Find where the given text appears and provide that cell's center as (X, Y) coordinate. 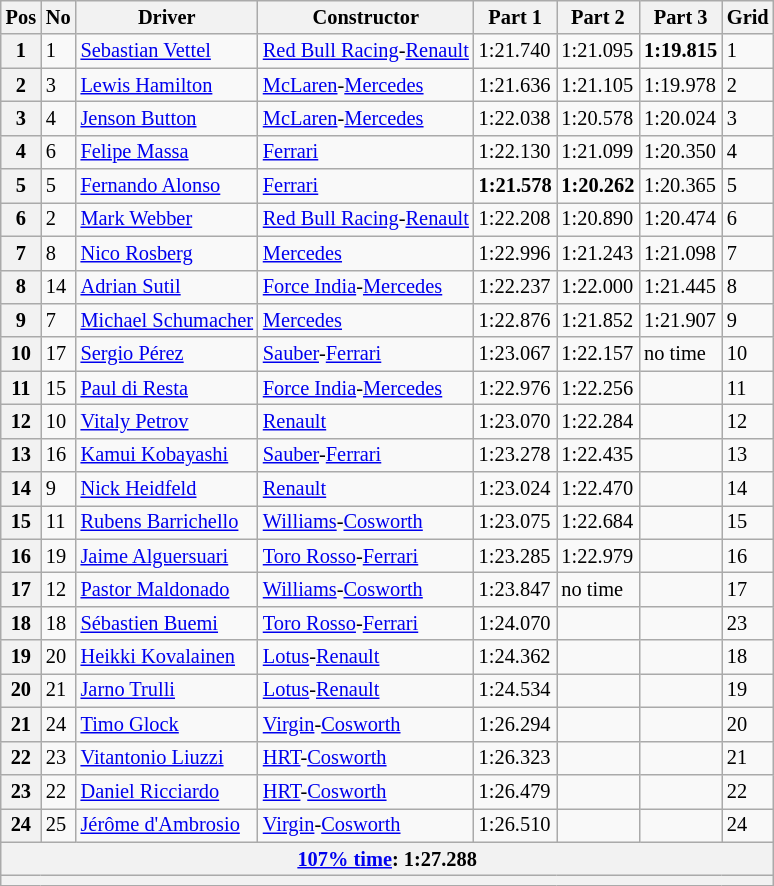
1:22.130 (516, 152)
No (58, 17)
Driver (167, 17)
1:21.095 (598, 51)
1:21.099 (598, 152)
1:22.000 (598, 287)
1:23.067 (516, 354)
1:23.070 (516, 421)
Daniel Ricciardo (167, 791)
1:19.815 (680, 51)
Paul di Resta (167, 388)
1:20.262 (598, 186)
1:20.350 (680, 152)
Jérôme d'Ambrosio (167, 825)
Jaime Alguersuari (167, 556)
Jenson Button (167, 118)
Adrian Sutil (167, 287)
1:20.578 (598, 118)
1:22.976 (516, 388)
Vitaly Petrov (167, 421)
Kamui Kobayashi (167, 455)
1:22.996 (516, 253)
1:26.510 (516, 825)
1:23.024 (516, 489)
Pos (21, 17)
1:21.105 (598, 85)
1:26.294 (516, 724)
1:22.157 (598, 354)
1:22.256 (598, 388)
1:24.362 (516, 657)
Constructor (366, 17)
1:22.208 (516, 219)
1:20.024 (680, 118)
25 (58, 825)
Part 2 (598, 17)
1:21.578 (516, 186)
1:26.323 (516, 758)
Rubens Barrichello (167, 522)
Nico Rosberg (167, 253)
Part 3 (680, 17)
1:24.070 (516, 623)
1:22.435 (598, 455)
1:22.876 (516, 320)
1:24.534 (516, 690)
1:26.479 (516, 791)
Sebastian Vettel (167, 51)
1:22.038 (516, 118)
1:21.445 (680, 287)
Lewis Hamilton (167, 85)
Vitantonio Liuzzi (167, 758)
Pastor Maldonado (167, 589)
Felipe Massa (167, 152)
1:20.890 (598, 219)
1:22.979 (598, 556)
1:23.075 (516, 522)
1:23.278 (516, 455)
Part 1 (516, 17)
Nick Heidfeld (167, 489)
Jarno Trulli (167, 690)
Sergio Pérez (167, 354)
107% time: 1:27.288 (388, 859)
1:20.474 (680, 219)
1:21.907 (680, 320)
Fernando Alonso (167, 186)
1:22.470 (598, 489)
1:19.978 (680, 85)
Michael Schumacher (167, 320)
1:22.237 (516, 287)
1:23.847 (516, 589)
Heikki Kovalainen (167, 657)
Grid (748, 17)
1:22.684 (598, 522)
1:21.852 (598, 320)
1:23.285 (516, 556)
1:22.284 (598, 421)
Sébastien Buemi (167, 623)
1:21.243 (598, 253)
1:21.740 (516, 51)
1:21.098 (680, 253)
Mark Webber (167, 219)
1:20.365 (680, 186)
1:21.636 (516, 85)
Timo Glock (167, 724)
